Scan for the cell matching the given text and deliver its [x, y] coordinate at center. 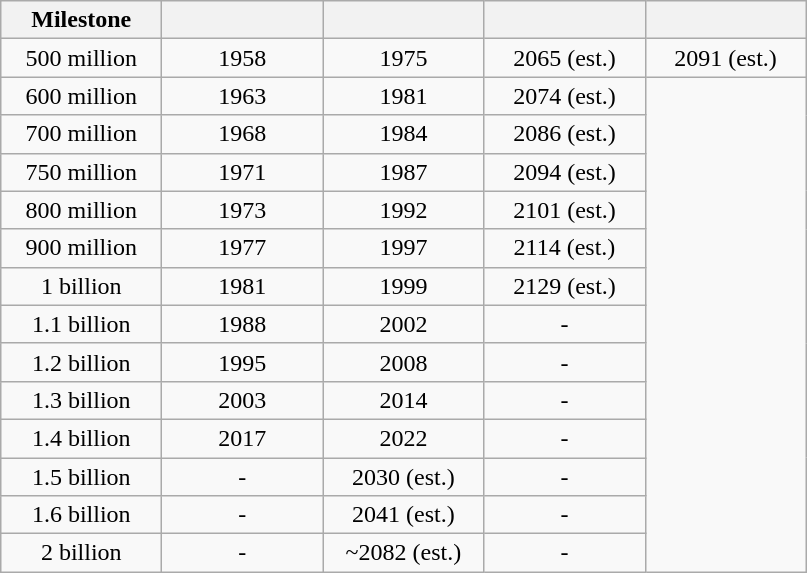
2014 [404, 400]
1988 [242, 324]
1.5 billion [82, 477]
1.1 billion [82, 324]
2101 (est.) [564, 210]
1977 [242, 248]
1968 [242, 134]
2074 (est.) [564, 96]
1958 [242, 58]
1975 [404, 58]
900 million [82, 248]
1.6 billion [82, 515]
1 billion [82, 286]
1.4 billion [82, 438]
750 million [82, 172]
2129 (est.) [564, 286]
1984 [404, 134]
2041 (est.) [404, 515]
1.2 billion [82, 362]
2086 (est.) [564, 134]
1.3 billion [82, 400]
2003 [242, 400]
2091 (est.) [726, 58]
2008 [404, 362]
1987 [404, 172]
1963 [242, 96]
2002 [404, 324]
Milestone [82, 20]
2022 [404, 438]
700 million [82, 134]
2017 [242, 438]
1997 [404, 248]
600 million [82, 96]
~2082 (est.) [404, 553]
2114 (est.) [564, 248]
800 million [82, 210]
2030 (est.) [404, 477]
500 million [82, 58]
1999 [404, 286]
1971 [242, 172]
1995 [242, 362]
2094 (est.) [564, 172]
1973 [242, 210]
2 billion [82, 553]
1992 [404, 210]
2065 (est.) [564, 58]
